Extract the [X, Y] coordinate from the center of the cell holding the provided text.  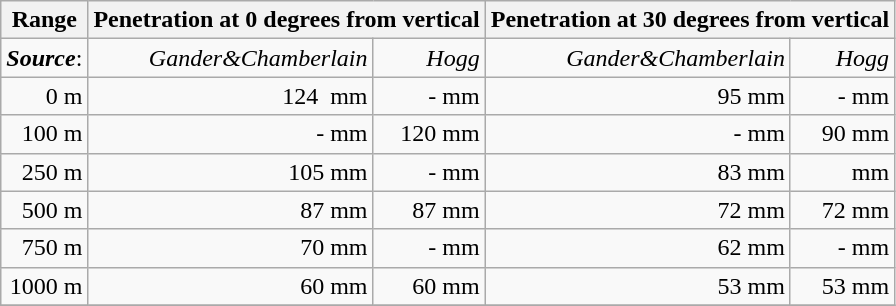
120 mm [429, 134]
500 m [44, 210]
90 mm [842, 134]
Penetration at 30 degrees from vertical [690, 20]
95 mm [638, 96]
100 m [44, 134]
250 m [44, 172]
124 mm [230, 96]
1000 m [44, 286]
mm [842, 172]
0 m [44, 96]
83 mm [638, 172]
750 m [44, 248]
Source: [44, 58]
70 mm [230, 248]
Range [44, 20]
Penetration at 0 degrees from vertical [286, 20]
62 mm [638, 248]
105 mm [230, 172]
